Output the [X, Y] coordinate of the center of the cell containing the given text.  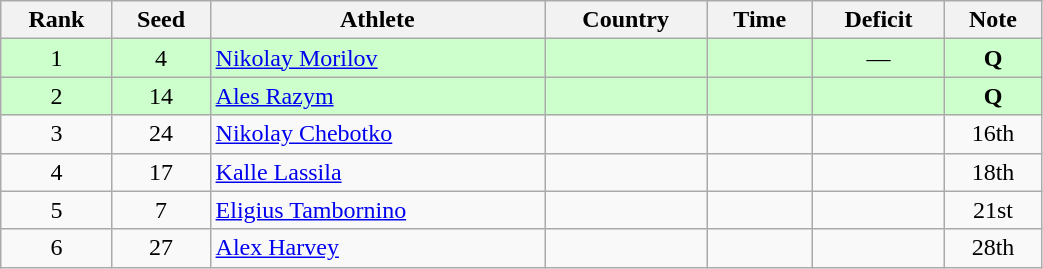
18th [993, 172]
Athlete [378, 20]
Note [993, 20]
Deficit [878, 20]
5 [56, 210]
3 [56, 134]
1 [56, 58]
17 [161, 172]
24 [161, 134]
Seed [161, 20]
Kalle Lassila [378, 172]
16th [993, 134]
7 [161, 210]
21st [993, 210]
2 [56, 96]
Nikolay Morilov [378, 58]
27 [161, 248]
Eligius Tambornino [378, 210]
Alex Harvey [378, 248]
28th [993, 248]
Country [626, 20]
Rank [56, 20]
14 [161, 96]
— [878, 58]
Time [760, 20]
Nikolay Chebotko [378, 134]
Ales Razym [378, 96]
6 [56, 248]
